Pinpoint the cell where the given text exists, returning its (X, Y) midpoint coordinate. 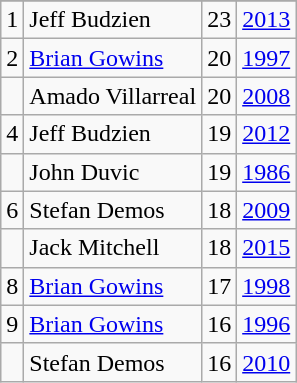
2009 (266, 210)
1997 (266, 58)
1986 (266, 172)
2012 (266, 134)
2008 (266, 96)
1998 (266, 286)
23 (220, 20)
2010 (266, 362)
17 (220, 286)
6 (12, 210)
Jack Mitchell (113, 248)
9 (12, 324)
Amado Villarreal (113, 96)
John Duvic (113, 172)
4 (12, 134)
2015 (266, 248)
1996 (266, 324)
2013 (266, 20)
2 (12, 58)
8 (12, 286)
1 (12, 20)
